Find where the given text appears and provide that cell's center as (x, y) coordinate. 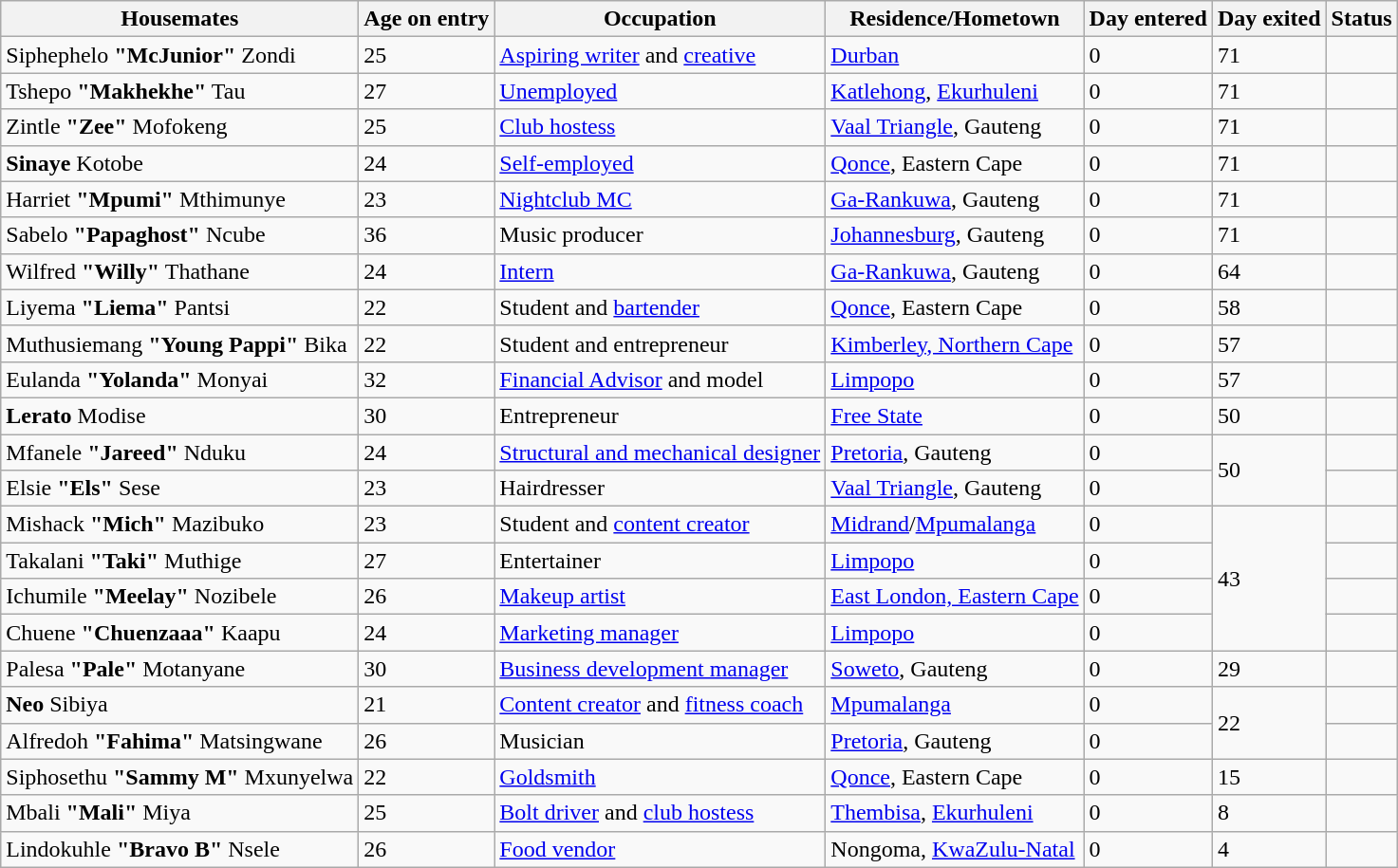
Zintle "Zee" Mofokeng (180, 127)
29 (1269, 669)
58 (1269, 307)
4 (1269, 849)
Makeup artist (661, 597)
Thembisa, Ekurhuleni (955, 813)
Business development manager (661, 669)
Katlehong, Ekurhuleni (955, 91)
Midrand/Mpumalanga (955, 525)
Day exited (1269, 19)
Unemployed (661, 91)
Student and entrepreneur (661, 343)
Soweto, Gauteng (955, 669)
Status (1361, 19)
Entrepreneur (661, 416)
Goldsmith (661, 777)
Tshepo "Makhekhe" Tau (180, 91)
Palesa "Pale" Motanyane (180, 669)
Occupation (661, 19)
Ichumile "Meelay" Nozibele (180, 597)
Harriet "Mpumi" Mthimunye (180, 199)
Free State (955, 416)
East London, Eastern Cape (955, 597)
Siphephelo "McJunior" Zondi (180, 55)
Neo Sibiya (180, 705)
Nongoma, KwaZulu-Natal (955, 849)
Music producer (661, 235)
21 (427, 705)
Takalani "Taki" Muthige (180, 561)
Self-employed (661, 163)
8 (1269, 813)
Elsie "Els" Sese (180, 489)
Mpumalanga (955, 705)
Aspiring writer and creative (661, 55)
Sinaye Kotobe (180, 163)
Marketing manager (661, 633)
Food vendor (661, 849)
Housemates (180, 19)
Entertainer (661, 561)
Nightclub MC (661, 199)
Intern (661, 271)
Day entered (1148, 19)
15 (1269, 777)
Lindokuhle "Bravo B" Nsele (180, 849)
Lerato Modise (180, 416)
Mfanele "Jareed" Nduku (180, 452)
Wilfred "Willy" Thathane (180, 271)
Hairdresser (661, 489)
Age on entry (427, 19)
Musician (661, 741)
Alfredoh "Fahima" Matsingwane (180, 741)
64 (1269, 271)
43 (1269, 579)
Sabelo "Papaghost" Ncube (180, 235)
Chuene "Chuenzaaa" Kaapu (180, 633)
32 (427, 379)
Mbali "Mali" Miya (180, 813)
Kimberley, Northern Cape (955, 343)
Residence/Hometown (955, 19)
Student and content creator (661, 525)
Siphosethu "Sammy M" Mxunyelwa (180, 777)
Johannesburg, Gauteng (955, 235)
36 (427, 235)
Muthusiemang "Young Pappi" Bika (180, 343)
Club hostess (661, 127)
Durban (955, 55)
Liyema "Liema" Pantsi (180, 307)
Bolt driver and club hostess (661, 813)
Structural and mechanical designer (661, 452)
Student and bartender (661, 307)
Content creator and fitness coach (661, 705)
Eulanda "Yolanda" Monyai (180, 379)
Mishack "Mich" Mazibuko (180, 525)
Financial Advisor and model (661, 379)
